Determine the (X, Y) coordinate at the center of the cell enclosing the given text.  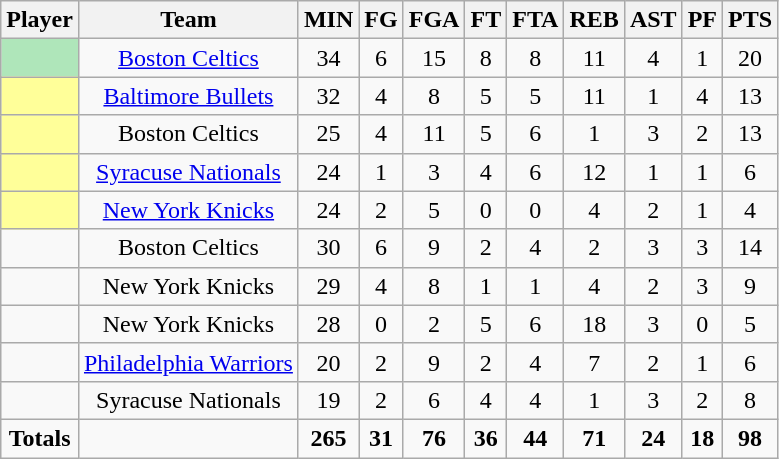
FTA (536, 20)
30 (328, 248)
36 (486, 438)
MIN (328, 20)
98 (750, 438)
25 (328, 134)
Player (40, 20)
AST (653, 20)
32 (328, 96)
Philadelphia Warriors (188, 362)
34 (328, 58)
76 (434, 438)
12 (594, 172)
28 (328, 324)
REB (594, 20)
PTS (750, 20)
PF (702, 20)
FT (486, 20)
Totals (40, 438)
29 (328, 286)
7 (594, 362)
44 (536, 438)
14 (750, 248)
Baltimore Bullets (188, 96)
FGA (434, 20)
FG (381, 20)
15 (434, 58)
265 (328, 438)
19 (328, 400)
Team (188, 20)
31 (381, 438)
71 (594, 438)
